Determine the (x, y) coordinate at the center of the cell enclosing the given text.  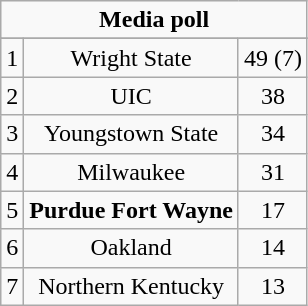
Purdue Fort Wayne (132, 210)
49 (7) (272, 58)
5 (12, 210)
Milwaukee (132, 172)
2 (12, 96)
1 (12, 58)
4 (12, 172)
31 (272, 172)
Wright State (132, 58)
6 (12, 248)
Oakland (132, 248)
34 (272, 134)
Northern Kentucky (132, 286)
UIC (132, 96)
17 (272, 210)
38 (272, 96)
Youngstown State (132, 134)
7 (12, 286)
3 (12, 134)
13 (272, 286)
Media poll (154, 20)
14 (272, 248)
